Scan for the cell matching the given text and deliver its [X, Y] coordinate at center. 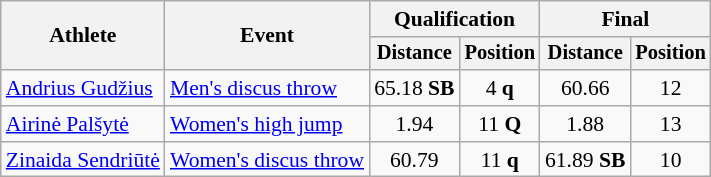
1.88 [586, 124]
60.66 [586, 88]
13 [670, 124]
1.94 [414, 124]
Women's high jump [267, 124]
11 Q [500, 124]
Airinė Palšytė [83, 124]
Andrius Gudžius [83, 88]
Final [626, 19]
Qualification [454, 19]
4 q [500, 88]
12 [670, 88]
65.18 SB [414, 88]
Event [267, 36]
Athlete [83, 36]
Men's discus throw [267, 88]
